Determine the [X, Y] coordinate at the center of the cell enclosing the given text.  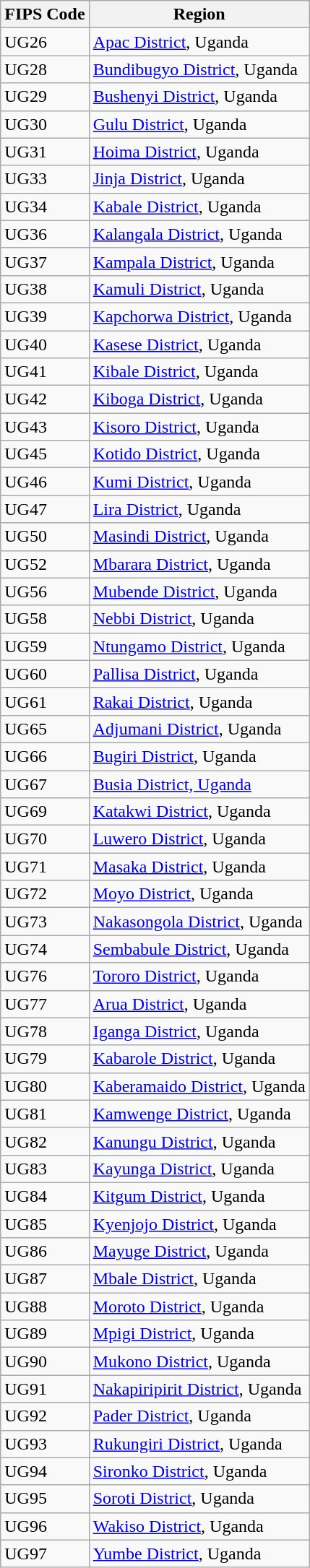
Tororo District, Uganda [199, 976]
Yumbe District, Uganda [199, 1554]
Kamwenge District, Uganda [199, 1114]
Moyo District, Uganda [199, 894]
Mubende District, Uganda [199, 592]
Hoima District, Uganda [199, 152]
Bushenyi District, Uganda [199, 97]
UG83 [45, 1169]
Kasese District, Uganda [199, 345]
UG89 [45, 1334]
UG91 [45, 1389]
Kiboga District, Uganda [199, 399]
UG92 [45, 1416]
Kyenjojo District, Uganda [199, 1224]
UG65 [45, 729]
Iganga District, Uganda [199, 1031]
UG96 [45, 1526]
Masaka District, Uganda [199, 867]
Kumi District, Uganda [199, 482]
UG56 [45, 592]
Mbale District, Uganda [199, 1279]
Moroto District, Uganda [199, 1307]
UG82 [45, 1141]
Pader District, Uganda [199, 1416]
Masindi District, Uganda [199, 537]
UG39 [45, 316]
Mukono District, Uganda [199, 1361]
Kamuli District, Uganda [199, 289]
Adjumani District, Uganda [199, 729]
UG42 [45, 399]
UG70 [45, 839]
Gulu District, Uganda [199, 124]
Nakasongola District, Uganda [199, 922]
UG36 [45, 234]
UG50 [45, 537]
UG71 [45, 867]
UG93 [45, 1444]
Luwero District, Uganda [199, 839]
UG94 [45, 1471]
UG81 [45, 1114]
UG87 [45, 1279]
Ntungamo District, Uganda [199, 646]
UG26 [45, 42]
Kabarole District, Uganda [199, 1059]
Mbarara District, Uganda [199, 564]
UG74 [45, 949]
Kabale District, Uganda [199, 207]
UG58 [45, 619]
Bundibugyo District, Uganda [199, 69]
UG86 [45, 1252]
Soroti District, Uganda [199, 1499]
UG40 [45, 345]
UG59 [45, 646]
UG67 [45, 784]
Region [199, 14]
Busia District, Uganda [199, 784]
UG33 [45, 179]
Wakiso District, Uganda [199, 1526]
UG28 [45, 69]
Kayunga District, Uganda [199, 1169]
UG61 [45, 701]
FIPS Code [45, 14]
Lira District, Uganda [199, 509]
UG84 [45, 1196]
UG52 [45, 564]
UG37 [45, 261]
UG46 [45, 482]
UG97 [45, 1554]
UG85 [45, 1224]
Nebbi District, Uganda [199, 619]
UG29 [45, 97]
UG30 [45, 124]
Rakai District, Uganda [199, 701]
Kampala District, Uganda [199, 261]
UG47 [45, 509]
Nakapiripirit District, Uganda [199, 1389]
UG80 [45, 1086]
Mpigi District, Uganda [199, 1334]
Pallisa District, Uganda [199, 674]
Kibale District, Uganda [199, 372]
UG34 [45, 207]
Kaberamaido District, Uganda [199, 1086]
UG31 [45, 152]
UG78 [45, 1031]
Kotido District, Uganda [199, 454]
Bugiri District, Uganda [199, 756]
UG38 [45, 289]
Sembabule District, Uganda [199, 949]
Jinja District, Uganda [199, 179]
UG60 [45, 674]
Kapchorwa District, Uganda [199, 316]
UG79 [45, 1059]
Apac District, Uganda [199, 42]
UG88 [45, 1307]
Katakwi District, Uganda [199, 812]
Sironko District, Uganda [199, 1471]
UG66 [45, 756]
UG76 [45, 976]
Kisoro District, Uganda [199, 427]
UG43 [45, 427]
UG95 [45, 1499]
UG90 [45, 1361]
UG77 [45, 1004]
Kitgum District, Uganda [199, 1196]
Rukungiri District, Uganda [199, 1444]
UG45 [45, 454]
Kalangala District, Uganda [199, 234]
UG41 [45, 372]
UG73 [45, 922]
UG69 [45, 812]
UG72 [45, 894]
Arua District, Uganda [199, 1004]
Mayuge District, Uganda [199, 1252]
Kanungu District, Uganda [199, 1141]
